From the cell containing the given text, extract its center point as [x, y] coordinate. 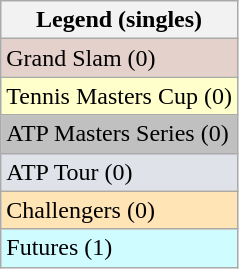
Challengers (0) [120, 210]
ATP Tour (0) [120, 172]
ATP Masters Series (0) [120, 134]
Grand Slam (0) [120, 58]
Legend (singles) [120, 20]
Futures (1) [120, 248]
Tennis Masters Cup (0) [120, 96]
